From the cell containing the given text, extract its center point as (X, Y) coordinate. 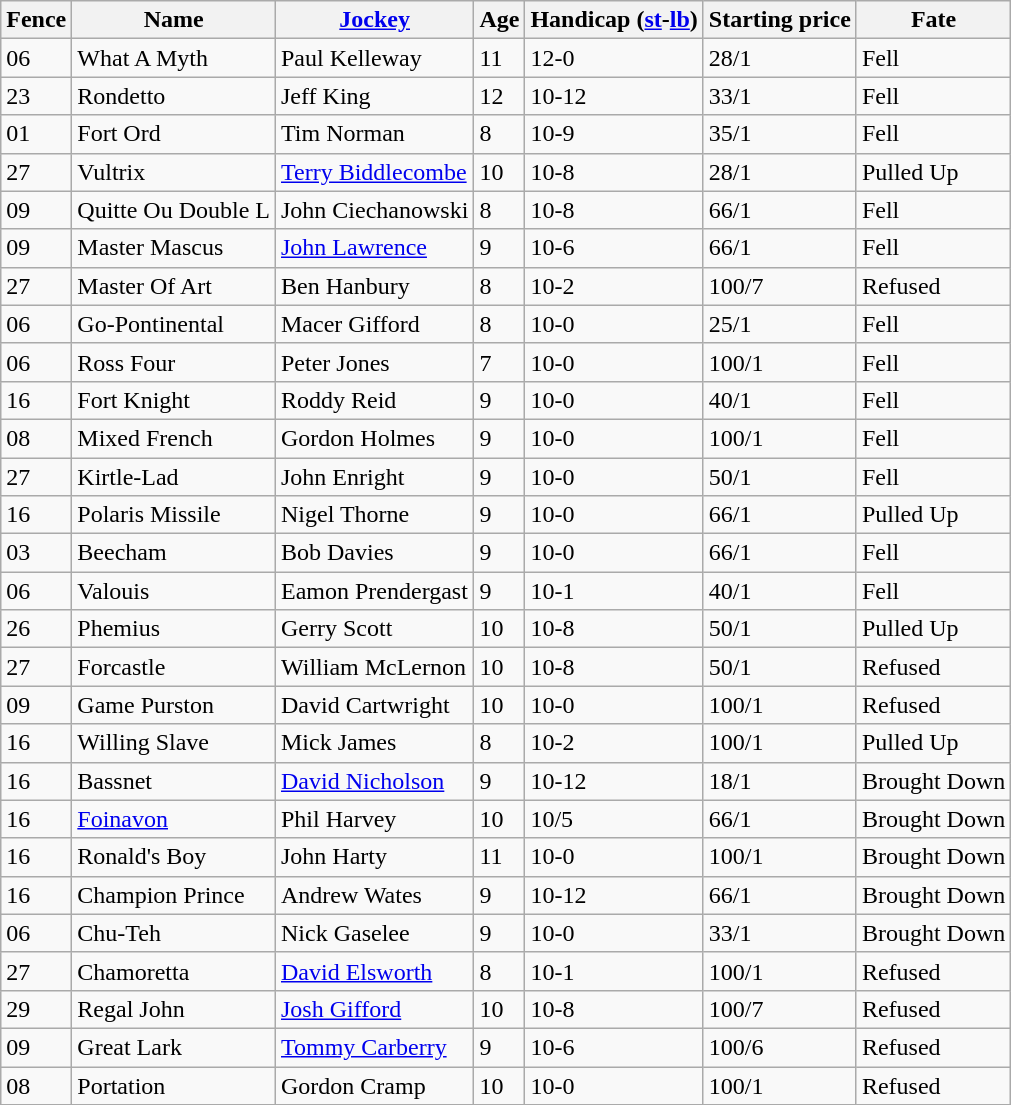
Polaris Missile (174, 515)
Jeff King (374, 96)
Rondetto (174, 96)
Phil Harvey (374, 819)
Master Of Art (174, 286)
Foinavon (174, 819)
Willing Slave (174, 743)
David Nicholson (374, 781)
David Cartwright (374, 705)
29 (36, 1009)
18/1 (780, 781)
Nick Gaselee (374, 933)
12 (500, 96)
Nigel Thorne (374, 515)
John Enright (374, 477)
Forcastle (174, 667)
Master Mascus (174, 248)
Beecham (174, 553)
John Ciechanowski (374, 210)
Age (500, 20)
10-9 (614, 134)
John Harty (374, 857)
Kirtle-Lad (174, 477)
Mick James (374, 743)
John Lawrence (374, 248)
Ross Four (174, 362)
Tommy Carberry (374, 1047)
Terry Biddlecombe (374, 172)
Starting price (780, 20)
Vultrix (174, 172)
Gerry Scott (374, 629)
Portation (174, 1085)
Go-Pontinental (174, 324)
25/1 (780, 324)
Name (174, 20)
Macer Gifford (374, 324)
Bob Davies (374, 553)
Bassnet (174, 781)
Gordon Holmes (374, 438)
12-0 (614, 58)
35/1 (780, 134)
Roddy Reid (374, 400)
Phemius (174, 629)
23 (36, 96)
100/6 (780, 1047)
Tim Norman (374, 134)
Peter Jones (374, 362)
William McLernon (374, 667)
7 (500, 362)
Game Purston (174, 705)
Paul Kelleway (374, 58)
Great Lark (174, 1047)
What A Myth (174, 58)
Quitte Ou Double L (174, 210)
Champion Prince (174, 895)
Handicap (st-lb) (614, 20)
Ronald's Boy (174, 857)
Valouis (174, 591)
10/5 (614, 819)
David Elsworth (374, 971)
Regal John (174, 1009)
Jockey (374, 20)
Fate (933, 20)
Chamoretta (174, 971)
Ben Hanbury (374, 286)
Andrew Wates (374, 895)
Eamon Prendergast (374, 591)
Chu-Teh (174, 933)
01 (36, 134)
26 (36, 629)
Mixed French (174, 438)
03 (36, 553)
Josh Gifford (374, 1009)
Fort Knight (174, 400)
Fence (36, 20)
Gordon Cramp (374, 1085)
Fort Ord (174, 134)
